Determine the [x, y] coordinate at the center of the cell enclosing the given text.  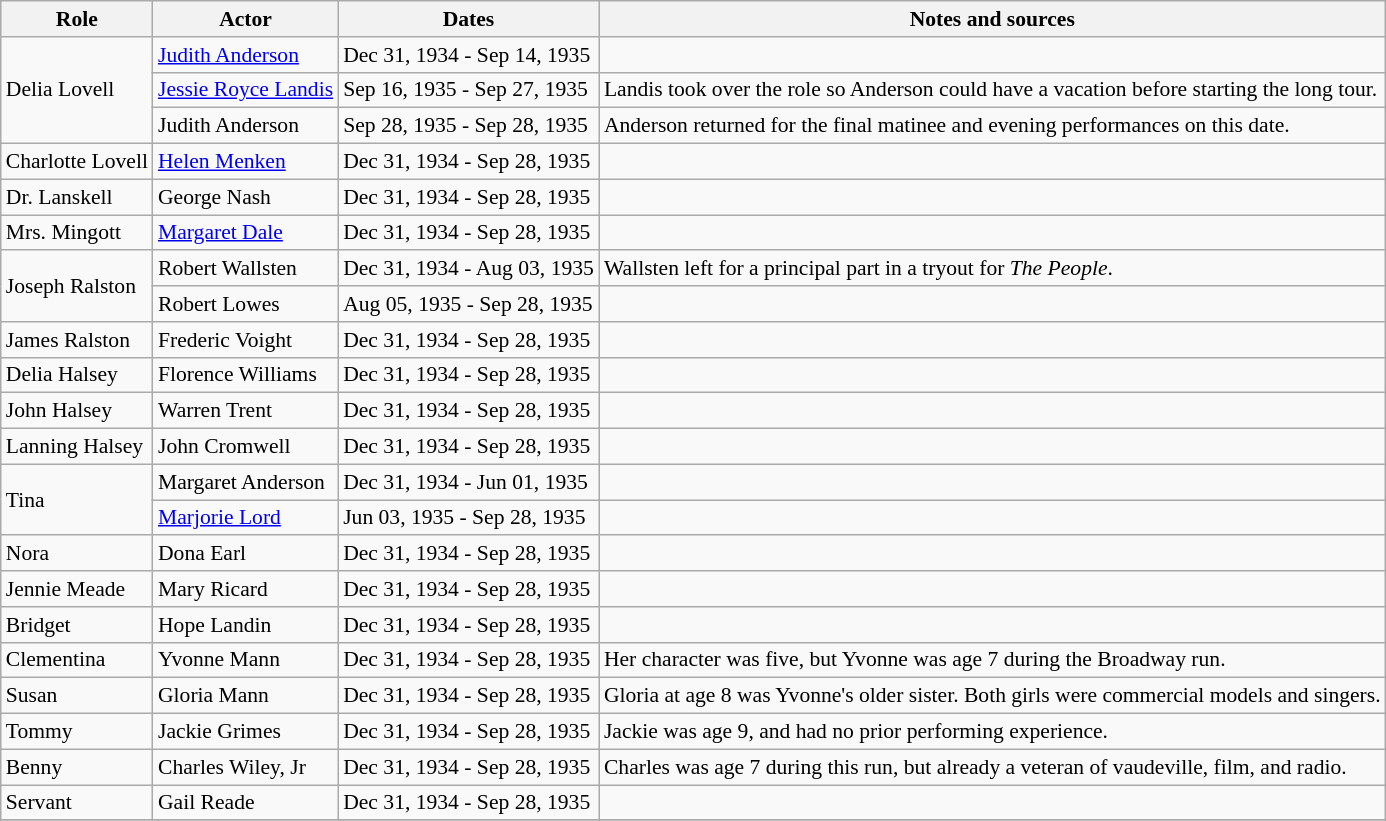
Joseph Ralston [77, 286]
Dec 31, 1934 - Aug 03, 1935 [468, 269]
Jennie Meade [77, 589]
Mrs. Mingott [77, 233]
Warren Trent [246, 411]
Sep 16, 1935 - Sep 27, 1935 [468, 90]
Gloria at age 8 was Yvonne's older sister. Both girls were commercial models and singers. [992, 696]
Delia Halsey [77, 375]
Jackie Grimes [246, 732]
George Nash [246, 197]
Actor [246, 19]
Margaret Anderson [246, 482]
Charlotte Lovell [77, 162]
Dates [468, 19]
Jackie was age 9, and had no prior performing experience. [992, 732]
John Halsey [77, 411]
Dona Earl [246, 554]
Dec 31, 1934 - Jun 01, 1935 [468, 482]
Role [77, 19]
Charles was age 7 during this run, but already a veteran of vaudeville, film, and radio. [992, 767]
Robert Wallsten [246, 269]
Margaret Dale [246, 233]
Notes and sources [992, 19]
Landis took over the role so Anderson could have a vacation before starting the long tour. [992, 90]
Jessie Royce Landis [246, 90]
Aug 05, 1935 - Sep 28, 1935 [468, 304]
Sep 28, 1935 - Sep 28, 1935 [468, 126]
Helen Menken [246, 162]
Susan [77, 696]
Marjorie Lord [246, 518]
James Ralston [77, 340]
Servant [77, 803]
Robert Lowes [246, 304]
Mary Ricard [246, 589]
Anderson returned for the final matinee and evening performances on this date. [992, 126]
Tommy [77, 732]
Frederic Voight [246, 340]
John Cromwell [246, 447]
Benny [77, 767]
Dec 31, 1934 - Sep 14, 1935 [468, 55]
Wallsten left for a principal part in a tryout for The People. [992, 269]
Jun 03, 1935 - Sep 28, 1935 [468, 518]
Florence Williams [246, 375]
Nora [77, 554]
Clementina [77, 660]
Gail Reade [246, 803]
Bridget [77, 625]
Hope Landin [246, 625]
Yvonne Mann [246, 660]
Delia Lovell [77, 90]
Her character was five, but Yvonne was age 7 during the Broadway run. [992, 660]
Charles Wiley, Jr [246, 767]
Gloria Mann [246, 696]
Tina [77, 500]
Lanning Halsey [77, 447]
Dr. Lanskell [77, 197]
